Return [x, y] of the center of cell containing provided text 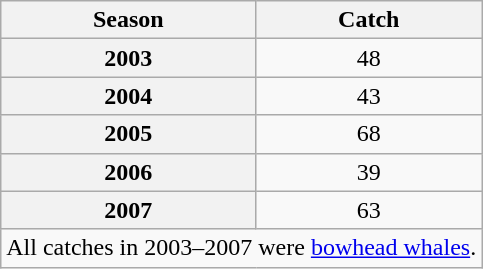
Catch [369, 20]
2007 [128, 210]
39 [369, 172]
2003 [128, 58]
48 [369, 58]
43 [369, 96]
2005 [128, 134]
2006 [128, 172]
Season [128, 20]
2004 [128, 96]
All catches in 2003–2007 were bowhead whales. [242, 248]
63 [369, 210]
68 [369, 134]
